Pinpoint the cell where the given text exists, returning its [X, Y] midpoint coordinate. 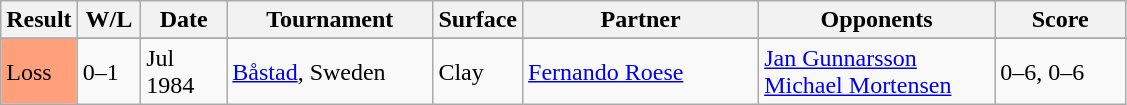
Jul 1984 [184, 72]
0–1 [109, 72]
Clay [478, 72]
Date [184, 20]
Fernando Roese [641, 72]
Score [1060, 20]
Tournament [330, 20]
Surface [478, 20]
Jan Gunnarsson Michael Mortensen [877, 72]
W/L [109, 20]
Loss [39, 72]
Båstad, Sweden [330, 72]
Result [39, 20]
Partner [641, 20]
0–6, 0–6 [1060, 72]
Opponents [877, 20]
